From the cell containing the given text, extract its center point as [x, y] coordinate. 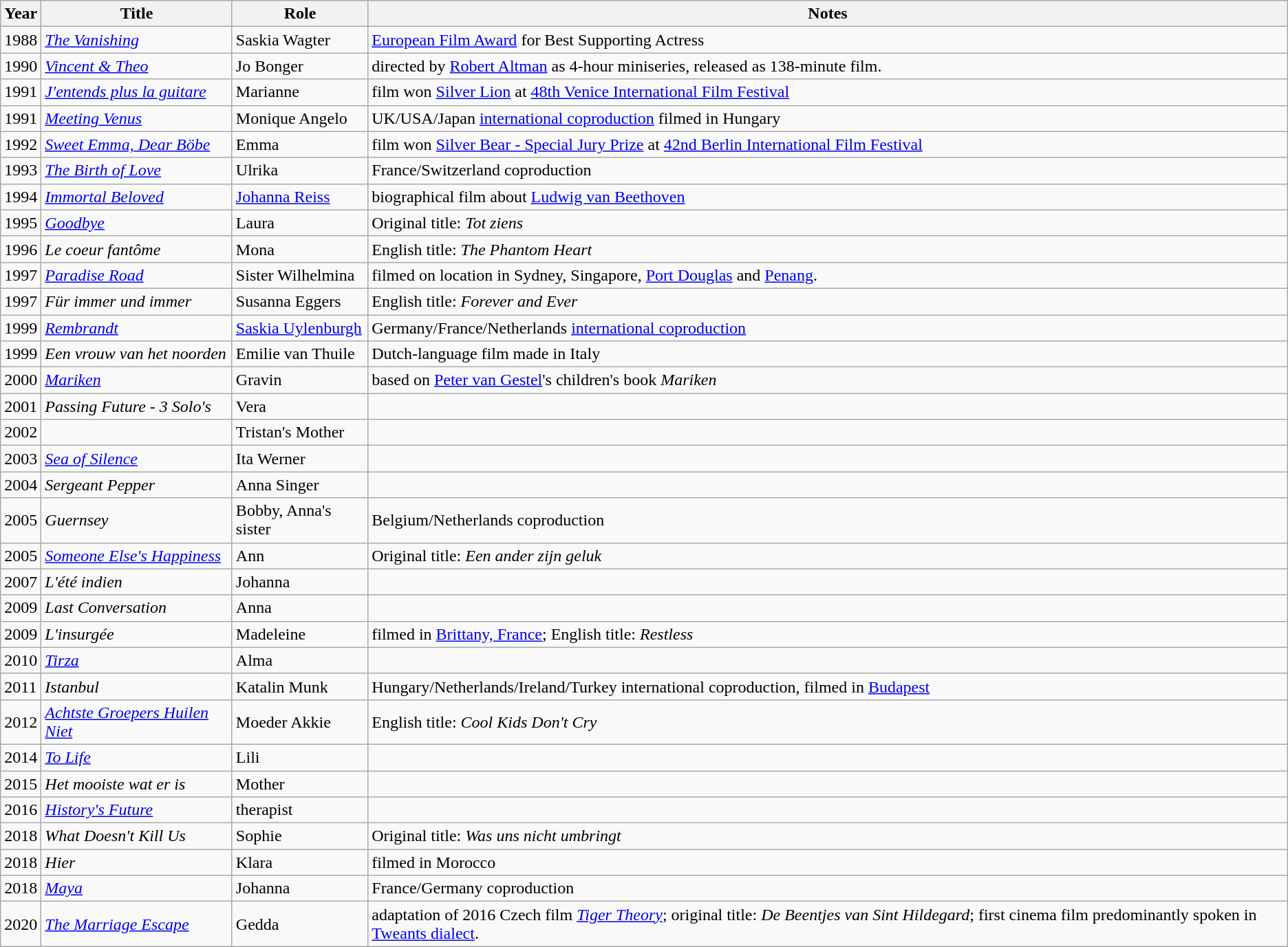
Lili [300, 757]
filmed on location in Sydney, Singapore, Port Douglas and Penang. [828, 275]
2002 [21, 433]
Ulrika [300, 171]
1994 [21, 197]
2007 [21, 582]
Original title: Tot ziens [828, 223]
2003 [21, 459]
Belgium/Netherlands coproduction [828, 520]
Title [137, 14]
2016 [21, 810]
2000 [21, 380]
1988 [21, 40]
Maya [137, 889]
Alma [300, 660]
Dutch-language film made in Italy [828, 354]
J'entends plus la guitare [137, 92]
History's Future [137, 810]
Ita Werner [300, 459]
Een vrouw van het noorden [137, 354]
1996 [21, 249]
Katalin Munk [300, 686]
2011 [21, 686]
Someone Else's Happiness [137, 556]
Mona [300, 249]
Year [21, 14]
Hungary/Netherlands/Ireland/Turkey international coproduction, filmed in Budapest [828, 686]
Rembrandt [137, 328]
Le coeur fantôme [137, 249]
Saskia Uylenburgh [300, 328]
Last Conversation [137, 608]
Moeder Akkie [300, 722]
Emma [300, 144]
Passing Future - 3 Solo's [137, 406]
2010 [21, 660]
Germany/France/Netherlands international coproduction [828, 328]
Für immer und immer [137, 301]
Goodbye [137, 223]
1992 [21, 144]
Role [300, 14]
therapist [300, 810]
Tirza [137, 660]
The Vanishing [137, 40]
Istanbul [137, 686]
English title: Forever and Ever [828, 301]
2001 [21, 406]
France/Switzerland coproduction [828, 171]
directed by Robert Altman as 4-hour miniseries, released as 138-minute film. [828, 66]
Het mooiste wat er is [137, 783]
To Life [137, 757]
Emilie van Thuile [300, 354]
Anna [300, 608]
Sergeant Pepper [137, 485]
filmed in Brittany, France; English title: Restless [828, 634]
biographical film about Ludwig van Beethoven [828, 197]
UK/USA/Japan international coproduction filmed in Hungary [828, 118]
Immortal Beloved [137, 197]
Gedda [300, 924]
The Birth of Love [137, 171]
Sweet Emma, Dear Böbe [137, 144]
Paradise Road [137, 275]
2014 [21, 757]
1990 [21, 66]
Jo Bonger [300, 66]
film won Silver Bear - Special Jury Prize at 42nd Berlin International Film Festival [828, 144]
Gravin [300, 380]
filmed in Morocco [828, 862]
Notes [828, 14]
Johanna Reiss [300, 197]
Sophie [300, 836]
European Film Award for Best Supporting Actress [828, 40]
Susanna Eggers [300, 301]
2015 [21, 783]
Meeting Venus [137, 118]
What Doesn't Kill Us [137, 836]
English title: The Phantom Heart [828, 249]
English title: Cool Kids Don't Cry [828, 722]
Vera [300, 406]
Guernsey [137, 520]
Hier [137, 862]
Ann [300, 556]
1995 [21, 223]
Anna Singer [300, 485]
Saskia Wagter [300, 40]
Marianne [300, 92]
2020 [21, 924]
Monique Angelo [300, 118]
L'été indien [137, 582]
1993 [21, 171]
Original title: Een ander zijn geluk [828, 556]
Achtste Groepers Huilen Niet [137, 722]
2004 [21, 485]
Mother [300, 783]
Mariken [137, 380]
France/Germany coproduction [828, 889]
The Marriage Escape [137, 924]
Sea of Silence [137, 459]
Vincent & Theo [137, 66]
film won Silver Lion at 48th Venice International Film Festival [828, 92]
L'insurgée [137, 634]
Laura [300, 223]
based on Peter van Gestel's children's book Mariken [828, 380]
2012 [21, 722]
Klara [300, 862]
Madeleine [300, 634]
Original title: Was uns nicht umbringt [828, 836]
Tristan's Mother [300, 433]
Sister Wilhelmina [300, 275]
Bobby, Anna's sister [300, 520]
